Return (X, Y) of the center of cell containing provided text 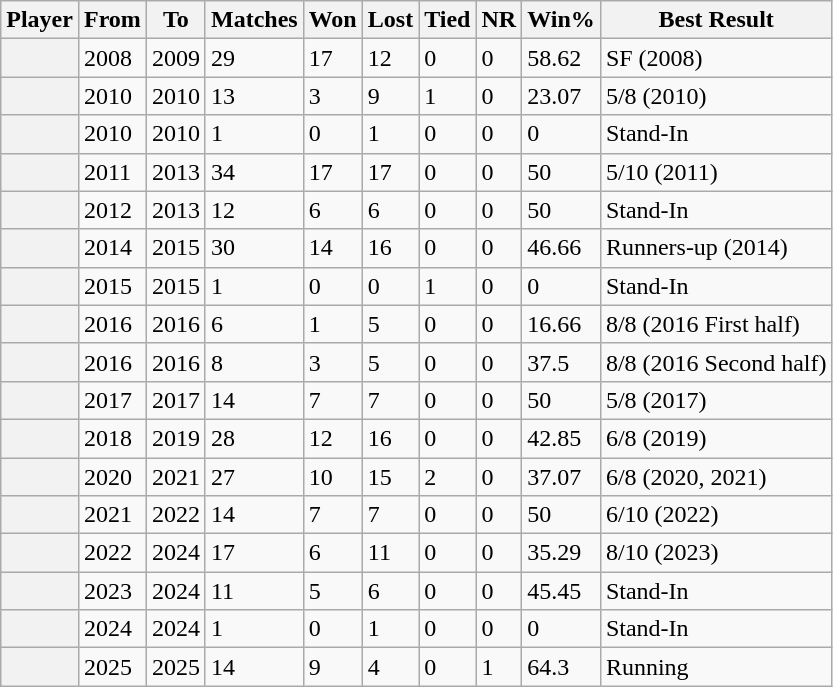
5/8 (2017) (716, 400)
2012 (112, 210)
42.85 (562, 438)
46.66 (562, 248)
6/10 (2022) (716, 515)
15 (390, 477)
10 (332, 477)
2020 (112, 477)
8/8 (2016 Second half) (716, 362)
Won (332, 20)
Running (716, 667)
45.45 (562, 591)
Tied (448, 20)
Win% (562, 20)
8/10 (2023) (716, 553)
64.3 (562, 667)
34 (254, 172)
2014 (112, 248)
2009 (176, 58)
30 (254, 248)
2 (448, 477)
SF (2008) (716, 58)
Runners-up (2014) (716, 248)
6/8 (2020, 2021) (716, 477)
From (112, 20)
35.29 (562, 553)
2011 (112, 172)
6/8 (2019) (716, 438)
28 (254, 438)
Best Result (716, 20)
2008 (112, 58)
58.62 (562, 58)
23.07 (562, 96)
5/8 (2010) (716, 96)
NR (499, 20)
2019 (176, 438)
To (176, 20)
2023 (112, 591)
8 (254, 362)
Lost (390, 20)
5/10 (2011) (716, 172)
Player (40, 20)
4 (390, 667)
29 (254, 58)
16.66 (562, 324)
8/8 (2016 First half) (716, 324)
27 (254, 477)
2018 (112, 438)
13 (254, 96)
37.07 (562, 477)
Matches (254, 20)
37.5 (562, 362)
